Output the (x, y) coordinate of the center of the cell containing the given text.  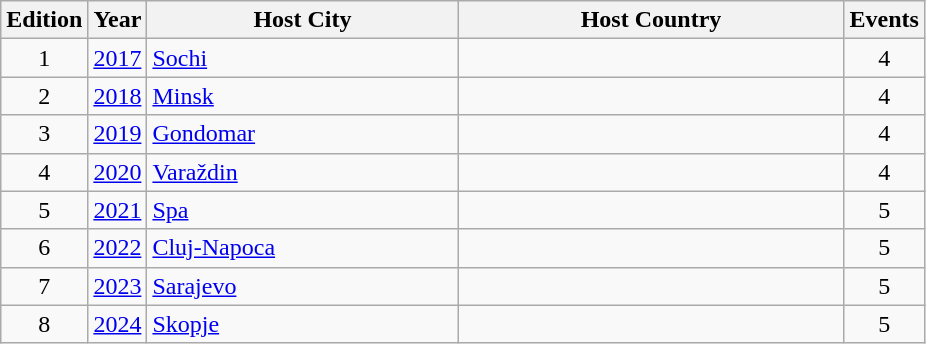
2020 (118, 172)
Minsk (302, 96)
2017 (118, 58)
3 (44, 134)
2024 (118, 324)
1 (44, 58)
Events (884, 20)
2023 (118, 286)
2021 (118, 210)
Gondomar (302, 134)
8 (44, 324)
2 (44, 96)
Cluj-Napoca (302, 248)
Host Country (651, 20)
6 (44, 248)
2018 (118, 96)
Skopje (302, 324)
2022 (118, 248)
Varaždin (302, 172)
Edition (44, 20)
Sarajevo (302, 286)
Sochi (302, 58)
Host City (302, 20)
Spa (302, 210)
7 (44, 286)
2019 (118, 134)
Year (118, 20)
